Pinpoint the cell where the given text exists, returning its [X, Y] midpoint coordinate. 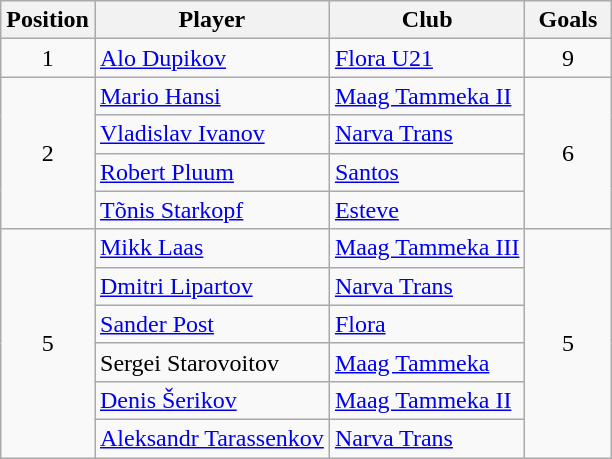
6 [568, 153]
Goals [568, 20]
9 [568, 58]
Mario Hansi [212, 96]
Player [212, 20]
Flora U21 [427, 58]
Tõnis Starkopf [212, 210]
Aleksandr Tarassenkov [212, 438]
Flora [427, 324]
Alo Dupikov [212, 58]
Robert Pluum [212, 172]
Position [48, 20]
2 [48, 153]
Vladislav Ivanov [212, 134]
Club [427, 20]
Mikk Laas [212, 248]
Maag Tammeka [427, 362]
Santos [427, 172]
Sander Post [212, 324]
Denis Šerikov [212, 400]
Esteve [427, 210]
1 [48, 58]
Sergei Starovoitov [212, 362]
Maag Tammeka III [427, 248]
Dmitri Lipartov [212, 286]
